Return (x, y) of the center of cell containing provided text 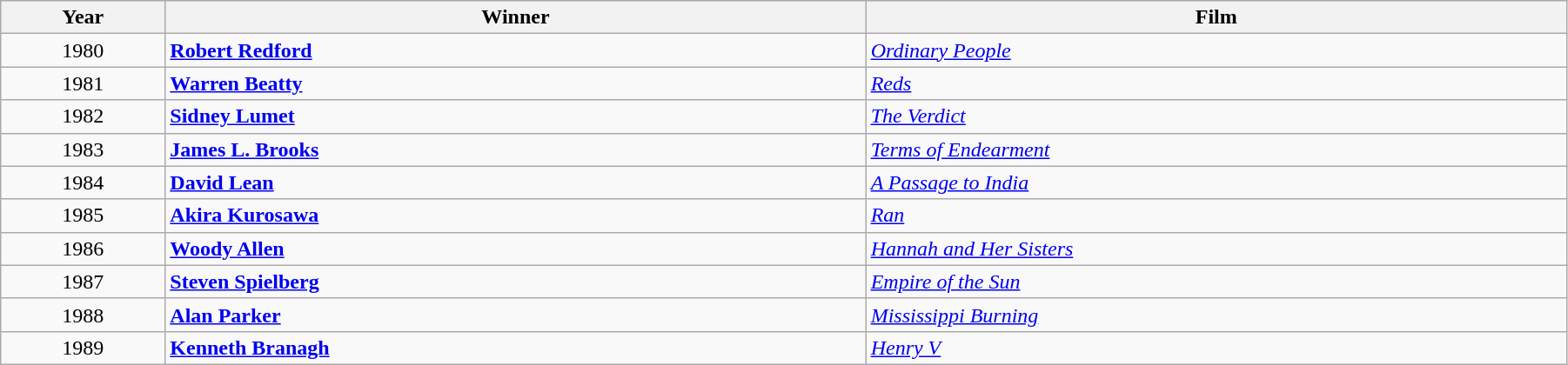
Film (1216, 17)
Winner (515, 17)
Terms of Endearment (1216, 149)
1989 (84, 348)
1985 (84, 216)
Hannah and Her Sisters (1216, 249)
Ordinary People (1216, 50)
1986 (84, 249)
Robert Redford (515, 50)
Henry V (1216, 348)
David Lean (515, 182)
1983 (84, 149)
1982 (84, 116)
Steven Spielberg (515, 282)
1981 (84, 83)
Alan Parker (515, 315)
1987 (84, 282)
The Verdict (1216, 116)
1988 (84, 315)
Kenneth Branagh (515, 348)
1984 (84, 182)
Sidney Lumet (515, 116)
Mississippi Burning (1216, 315)
James L. Brooks (515, 149)
Woody Allen (515, 249)
Warren Beatty (515, 83)
A Passage to India (1216, 182)
Ran (1216, 216)
Year (84, 17)
1980 (84, 50)
Reds (1216, 83)
Akira Kurosawa (515, 216)
Empire of the Sun (1216, 282)
